Find where the given text appears and provide that cell's center as [x, y] coordinate. 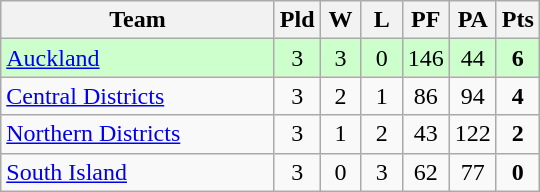
94 [472, 96]
86 [426, 96]
Northern Districts [138, 134]
122 [472, 134]
44 [472, 58]
PF [426, 20]
Team [138, 20]
South Island [138, 172]
Pld [297, 20]
146 [426, 58]
6 [518, 58]
62 [426, 172]
W [340, 20]
Central Districts [138, 96]
Auckland [138, 58]
PA [472, 20]
Pts [518, 20]
4 [518, 96]
43 [426, 134]
77 [472, 172]
L [382, 20]
